Identify which cell holds the provided text, then report its (x, y) central coordinate. 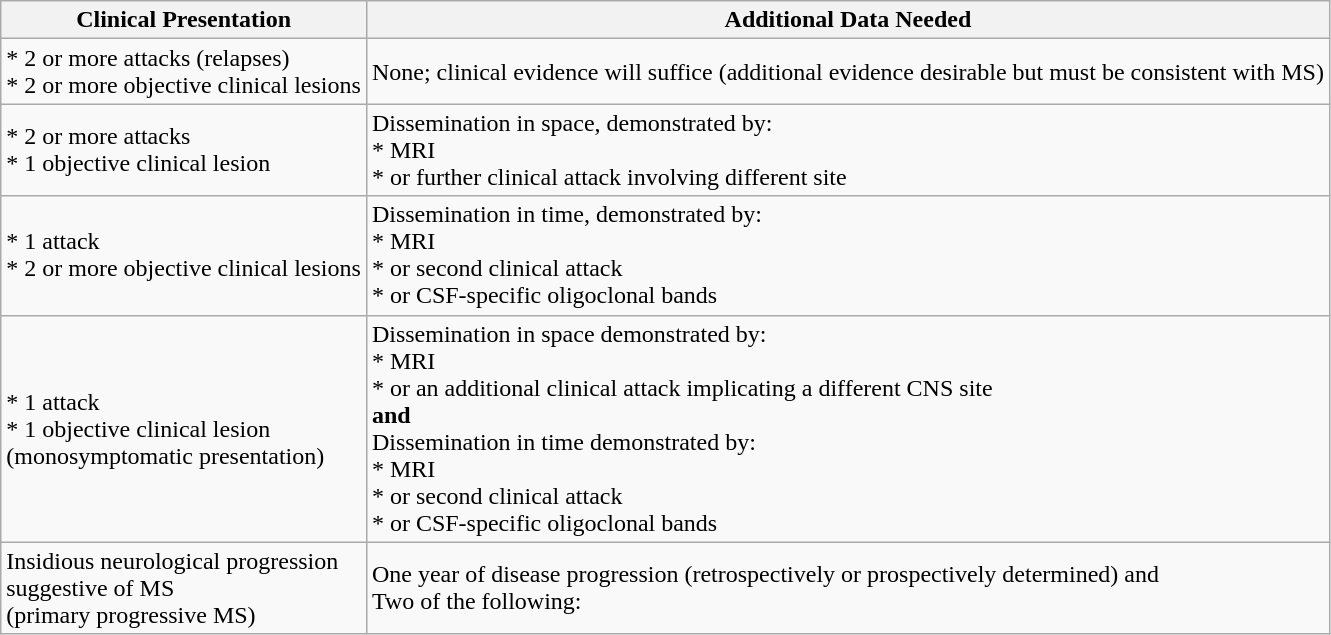
* 1 attack * 1 objective clinical lesion (monosymptomatic presentation) (184, 428)
Additional Data Needed (848, 20)
* 1 attack * 2 or more objective clinical lesions (184, 256)
One year of disease progression (retrospectively or prospectively determined) andTwo of the following: (848, 588)
Clinical Presentation (184, 20)
Dissemination in time, demonstrated by: * MRI * or second clinical attack * or CSF-specific oligoclonal bands (848, 256)
* 2 or more attacks (relapses) * 2 or more objective clinical lesions (184, 72)
* 2 or more attacks * 1 objective clinical lesion (184, 150)
Dissemination in space, demonstrated by: * MRI * or further clinical attack involving different site (848, 150)
Insidious neurological progression suggestive of MS (primary progressive MS) (184, 588)
None; clinical evidence will suffice (additional evidence desirable but must be consistent with MS) (848, 72)
